Detect which cell encompasses the target text, then output its [X, Y] center coordinate. 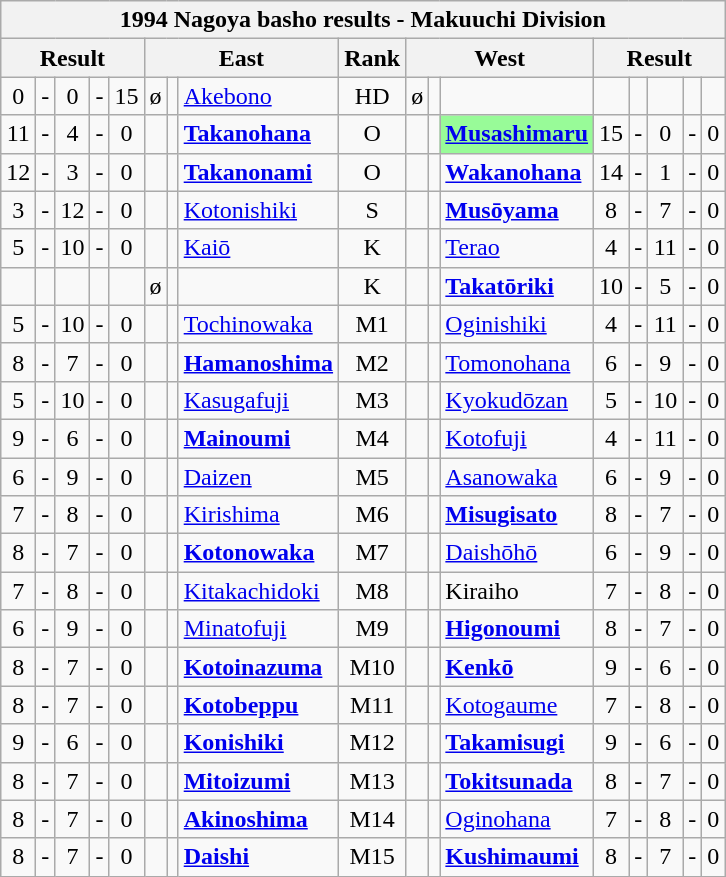
Daishōhō [517, 553]
Akinoshima [258, 819]
Rank [372, 58]
Daishi [258, 857]
M10 [372, 667]
Kyokudōzan [517, 400]
Minatofuji [258, 629]
Kotonishiki [258, 210]
Kasugafuji [258, 400]
Misugisato [517, 515]
M14 [372, 819]
14 [612, 172]
Daizen [258, 477]
M5 [372, 477]
West [500, 58]
Tomonohana [517, 362]
1994 Nagoya basho results - Makuuchi Division [363, 20]
Kotofuji [517, 438]
Kotobeppu [258, 705]
Kotonowaka [258, 553]
Akebono [258, 96]
Kotogaume [517, 705]
Asanowaka [517, 477]
M8 [372, 591]
Oginohana [517, 819]
M11 [372, 705]
1 [666, 172]
Kushimaumi [517, 857]
M15 [372, 857]
Konishiki [258, 743]
Takamisugi [517, 743]
Oginishiki [517, 324]
Takatōriki [517, 286]
M12 [372, 743]
Terao [517, 248]
Takanonami [258, 172]
Tokitsunada [517, 781]
Kenkō [517, 667]
M3 [372, 400]
M4 [372, 438]
East [242, 58]
M7 [372, 553]
Kiraiho [517, 591]
Kitakachidoki [258, 591]
M2 [372, 362]
Hamanoshima [258, 362]
Musashimaru [517, 134]
Kaiō [258, 248]
Mitoizumi [258, 781]
Takanohana [258, 134]
Tochinowaka [258, 324]
Kirishima [258, 515]
M13 [372, 781]
M9 [372, 629]
M6 [372, 515]
Wakanohana [517, 172]
M1 [372, 324]
Kotoinazuma [258, 667]
Mainoumi [258, 438]
S [372, 210]
Musōyama [517, 210]
Higonoumi [517, 629]
HD [372, 96]
